Find where the given text appears and provide that cell's center as [X, Y] coordinate. 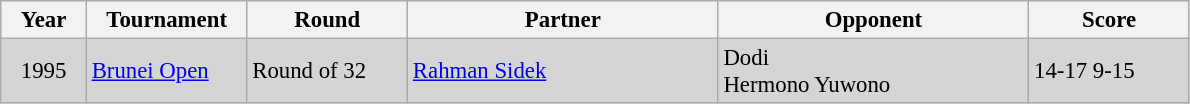
Tournament [166, 20]
Year [44, 20]
Opponent [874, 20]
Dodi Hermono Yuwono [874, 72]
Rahman Sidek [564, 72]
Score [1110, 20]
Round of 32 [328, 72]
14-17 9-15 [1110, 72]
1995 [44, 72]
Partner [564, 20]
Brunei Open [166, 72]
Round [328, 20]
